Extract the (X, Y) coordinate from the center of the cell holding the provided text.  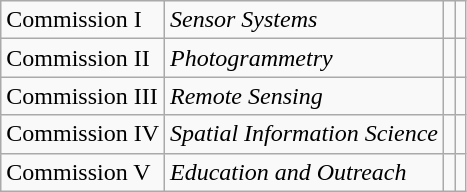
Remote Sensing (304, 96)
Commission IV (83, 134)
Commission I (83, 20)
Sensor Systems (304, 20)
Commission II (83, 58)
Spatial Information Science (304, 134)
Commission V (83, 172)
Photogrammetry (304, 58)
Education and Outreach (304, 172)
Commission III (83, 96)
